Scan for the cell matching the given text and deliver its (x, y) coordinate at center. 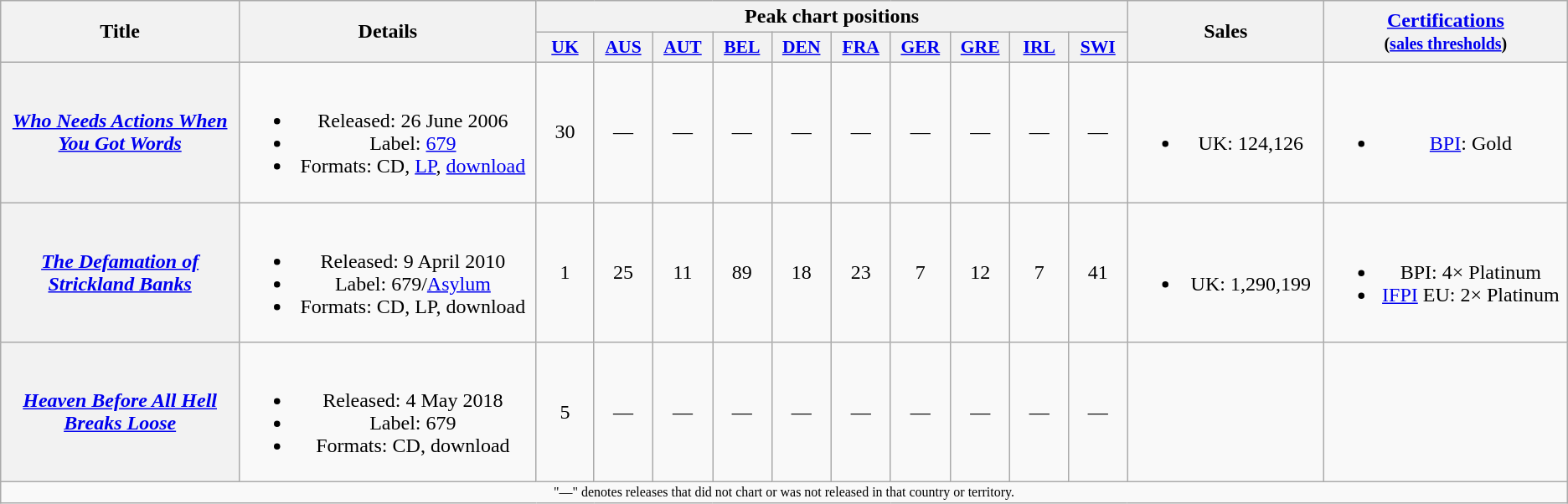
GER (920, 48)
GRE (980, 48)
25 (623, 273)
BPI: Gold (1446, 132)
DEN (801, 48)
BPI: 4× PlatinumIFPI EU: 2× Platinum (1446, 273)
Details (389, 32)
Who Needs Actions WhenYou Got Words (121, 132)
1 (565, 273)
SWI (1098, 48)
Heaven Before All Hell Breaks Loose (121, 412)
41 (1098, 273)
The Defamation ofStrickland Banks (121, 273)
12 (980, 273)
UK: 124,126 (1226, 132)
Peak chart positions (832, 17)
IRL (1039, 48)
11 (682, 273)
UK: 1,290,199 (1226, 273)
BEL (742, 48)
89 (742, 273)
Released: 26 June 2006Label: 679Formats: CD, LP, download (389, 132)
Certifications(sales thresholds) (1446, 32)
18 (801, 273)
Title (121, 32)
Sales (1226, 32)
"—" denotes releases that did not chart or was not released in that country or territory. (784, 492)
FRA (861, 48)
Released: 4 May 2018Label: 679Formats: CD, download (389, 412)
AUT (682, 48)
UK (565, 48)
Released: 9 April 2010Label: 679/AsylumFormats: CD, LP, download (389, 273)
AUS (623, 48)
5 (565, 412)
23 (861, 273)
30 (565, 132)
